Capture the cell that displays the provided text and extract its [x, y] central coordinate. 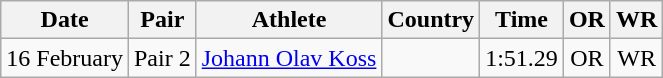
Date [65, 20]
Time [522, 20]
Pair 2 [162, 58]
16 February [65, 58]
1:51.29 [522, 58]
Country [431, 20]
Johann Olav Koss [289, 58]
Athlete [289, 20]
Pair [162, 20]
